Identify which cell holds the provided text, then report its [x, y] central coordinate. 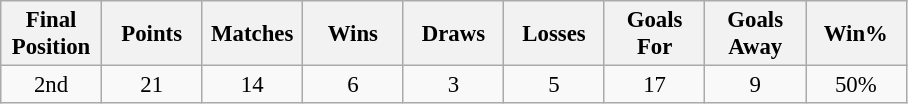
Matches [252, 34]
14 [252, 85]
Goals Away [756, 34]
Goals For [654, 34]
9 [756, 85]
6 [354, 85]
Final Position [52, 34]
50% [856, 85]
Draws [454, 34]
Losses [554, 34]
Points [152, 34]
Wins [354, 34]
Win% [856, 34]
21 [152, 85]
17 [654, 85]
3 [454, 85]
2nd [52, 85]
5 [554, 85]
